Determine the (x, y) coordinate at the center of the cell enclosing the given text.  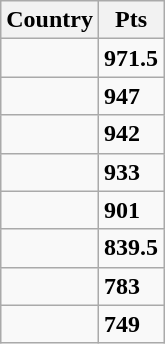
971.5 (130, 58)
783 (130, 286)
749 (130, 324)
901 (130, 210)
933 (130, 172)
839.5 (130, 248)
947 (130, 96)
Country (50, 20)
Pts (130, 20)
942 (130, 134)
